Return the [X, Y] coordinate for the center point of the cell that contains the specified text.  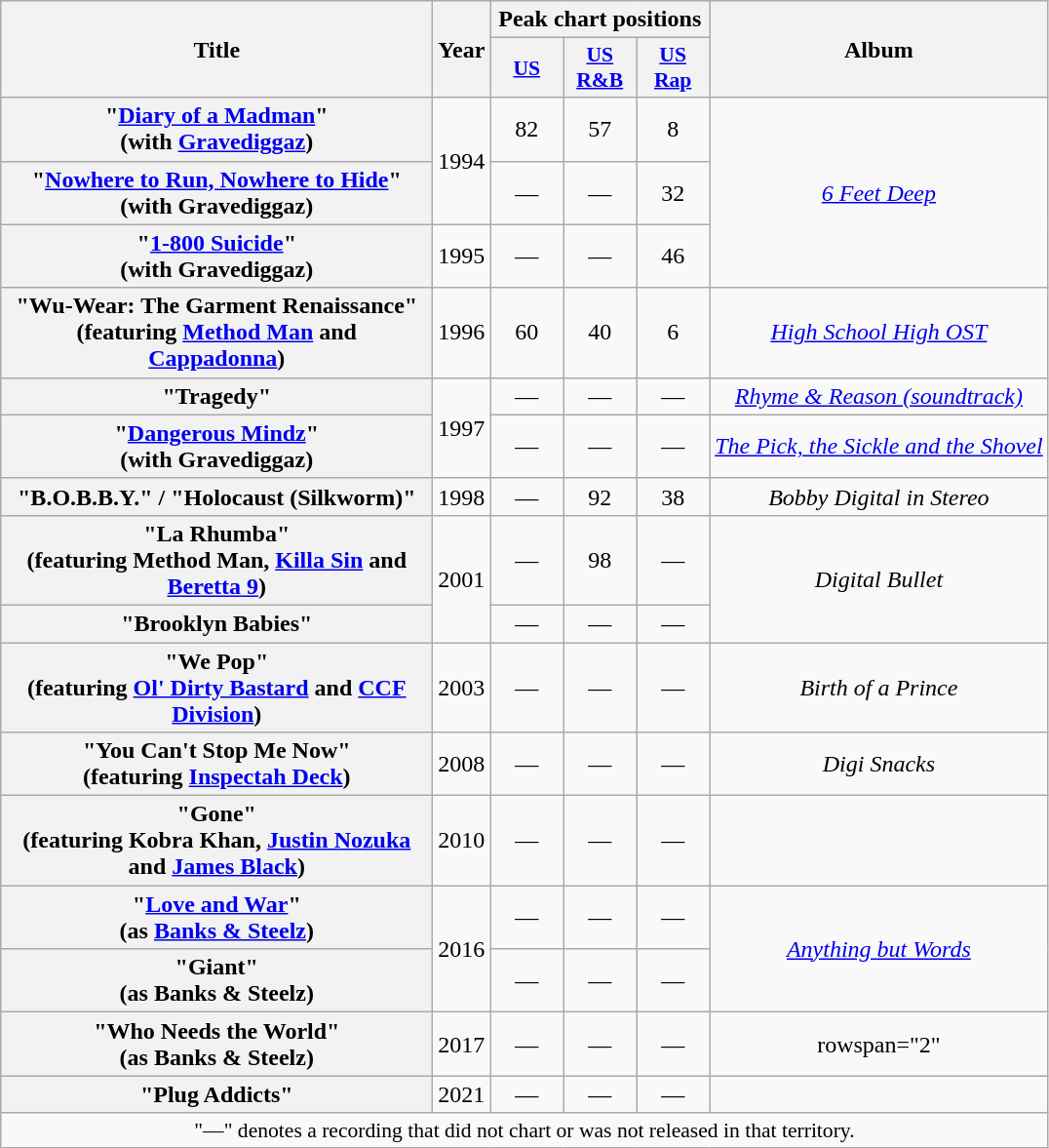
32 [673, 193]
Anything but Words [879, 949]
2021 [462, 1094]
92 [601, 496]
60 [526, 333]
"You Can't Stop Me Now"(featuring Inspectah Deck) [216, 765]
2010 [462, 841]
2016 [462, 949]
US R&B [601, 68]
"Diary of a Madman"(with Gravediggaz) [216, 129]
Title [216, 49]
Digi Snacks [879, 765]
Album [879, 49]
"Love and War"(as Banks & Steelz) [216, 917]
Year [462, 49]
US [526, 68]
1998 [462, 496]
"La Rhumba"(featuring Method Man, Killa Sin and Beretta 9) [216, 560]
"Dangerous Mindz"(with Gravediggaz) [216, 447]
57 [601, 129]
82 [526, 129]
"Who Needs the World"(as Banks & Steelz) [216, 1044]
"1-800 Suicide"(with Gravediggaz) [216, 256]
rowspan="2" [879, 1044]
8 [673, 129]
"We Pop"(featuring Ol' Dirty Bastard and CCF Division) [216, 687]
Peak chart positions [601, 20]
6 Feet Deep [879, 193]
Rhyme & Reason (soundtrack) [879, 396]
"Brooklyn Babies" [216, 623]
"Wu-Wear: The Garment Renaissance"(featuring Method Man and Cappadonna) [216, 333]
1994 [462, 161]
2008 [462, 765]
1997 [462, 427]
"Gone"(featuring Kobra Khan, Justin Nozuka and James Black) [216, 841]
"—" denotes a recording that did not chart or was not released in that territory. [524, 1130]
Bobby Digital in Stereo [879, 496]
Birth of a Prince [879, 687]
"B.O.B.B.Y." / "Holocaust (Silkworm)" [216, 496]
"Plug Addicts" [216, 1094]
"Giant"(as Banks & Steelz) [216, 981]
The Pick, the Sickle and the Shovel [879, 447]
US Rap [673, 68]
1995 [462, 256]
Digital Bullet [879, 578]
1996 [462, 333]
98 [601, 560]
2001 [462, 578]
High School High OST [879, 333]
2017 [462, 1044]
"Tragedy" [216, 396]
2003 [462, 687]
46 [673, 256]
38 [673, 496]
6 [673, 333]
40 [601, 333]
"Nowhere to Run, Nowhere to Hide"(with Gravediggaz) [216, 193]
